Return the [X, Y] coordinate for the center point of the cell that contains the specified text.  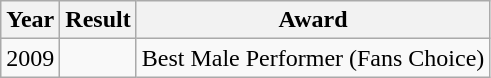
Award [313, 20]
2009 [30, 58]
Result [98, 20]
Best Male Performer (Fans Choice) [313, 58]
Year [30, 20]
